Find where the given text appears and provide that cell's center as (x, y) coordinate. 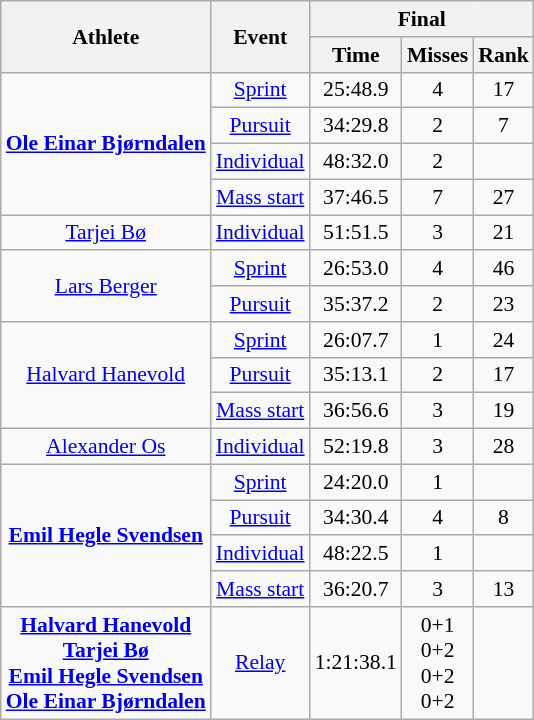
Final (422, 19)
37:46.5 (356, 197)
26:07.7 (356, 340)
Tarjei Bø (106, 233)
35:13.1 (356, 375)
Halvard Hanevold (106, 376)
28 (504, 447)
0+10+20+20+2 (438, 663)
Rank (504, 55)
25:48.9 (356, 90)
24 (504, 340)
23 (504, 304)
24:20.0 (356, 482)
34:29.8 (356, 126)
Ole Einar Bjørndalen (106, 143)
Event (260, 36)
13 (504, 589)
26:53.0 (356, 269)
48:32.0 (356, 162)
8 (504, 518)
Relay (260, 663)
36:56.6 (356, 411)
1:21:38.1 (356, 663)
Halvard HanevoldTarjei BøEmil Hegle SvendsenOle Einar Bjørndalen (106, 663)
34:30.4 (356, 518)
36:20.7 (356, 589)
52:19.8 (356, 447)
Misses (438, 55)
48:22.5 (356, 554)
19 (504, 411)
35:37.2 (356, 304)
27 (504, 197)
21 (504, 233)
Time (356, 55)
Lars Berger (106, 286)
Athlete (106, 36)
Alexander Os (106, 447)
51:51.5 (356, 233)
Emil Hegle Svendsen (106, 535)
46 (504, 269)
